Determine the (X, Y) coordinate at the center of the cell enclosing the given text.  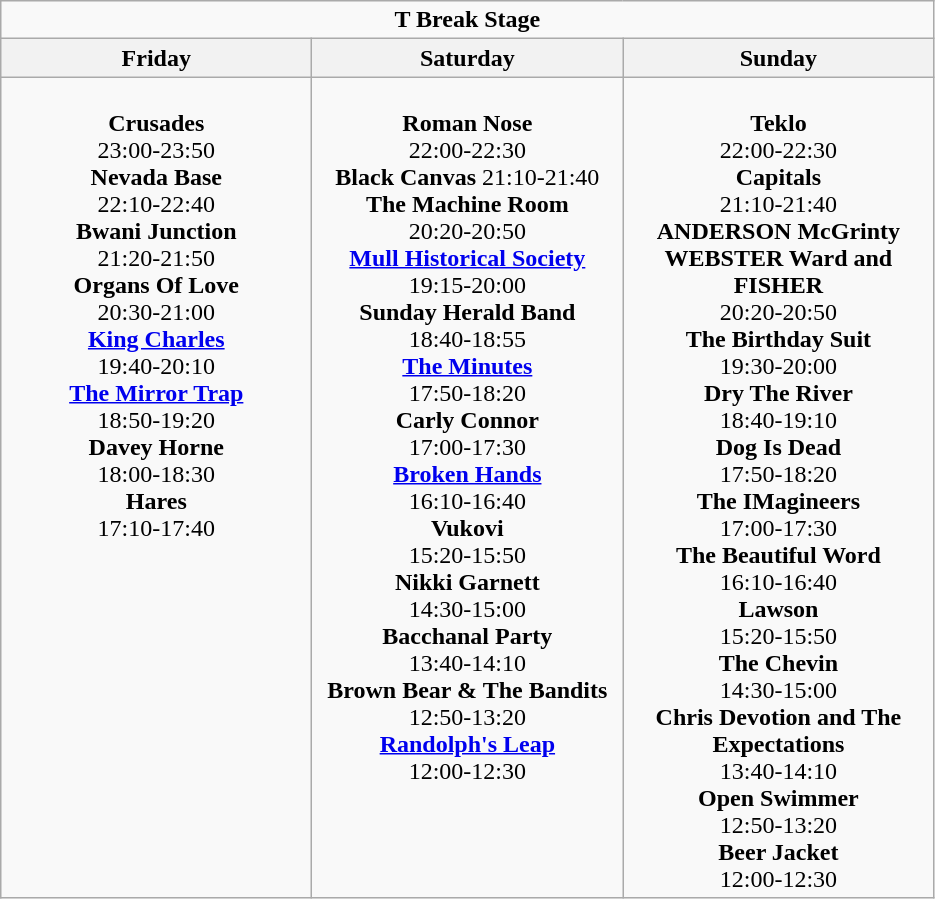
Friday (156, 58)
T Break Stage (468, 20)
Saturday (468, 58)
Sunday (778, 58)
